Return [x, y] of the center of cell containing provided text 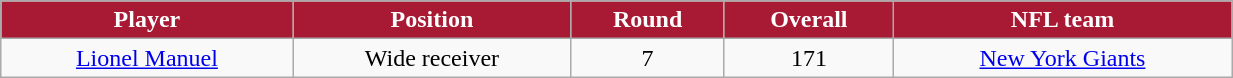
Wide receiver [432, 58]
Overall [808, 20]
7 [648, 58]
Round [648, 20]
Position [432, 20]
Player [147, 20]
New York Giants [1062, 58]
NFL team [1062, 20]
171 [808, 58]
Lionel Manuel [147, 58]
